Locate the cell with the specified text and output its (x, y) center coordinate. 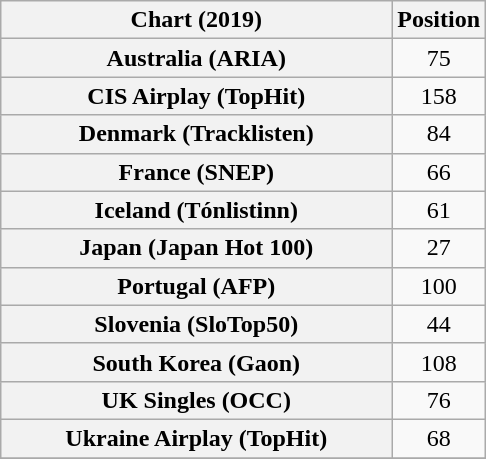
Ukraine Airplay (TopHit) (196, 438)
Portugal (AFP) (196, 286)
158 (439, 96)
Position (439, 20)
108 (439, 362)
76 (439, 400)
44 (439, 324)
Japan (Japan Hot 100) (196, 248)
CIS Airplay (TopHit) (196, 96)
Slovenia (SloTop50) (196, 324)
Iceland (Tónlistinn) (196, 210)
84 (439, 134)
Chart (2019) (196, 20)
France (SNEP) (196, 172)
Australia (ARIA) (196, 58)
South Korea (Gaon) (196, 362)
Denmark (Tracklisten) (196, 134)
75 (439, 58)
27 (439, 248)
68 (439, 438)
66 (439, 172)
UK Singles (OCC) (196, 400)
61 (439, 210)
100 (439, 286)
